Detect which cell encompasses the target text, then output its [X, Y] center coordinate. 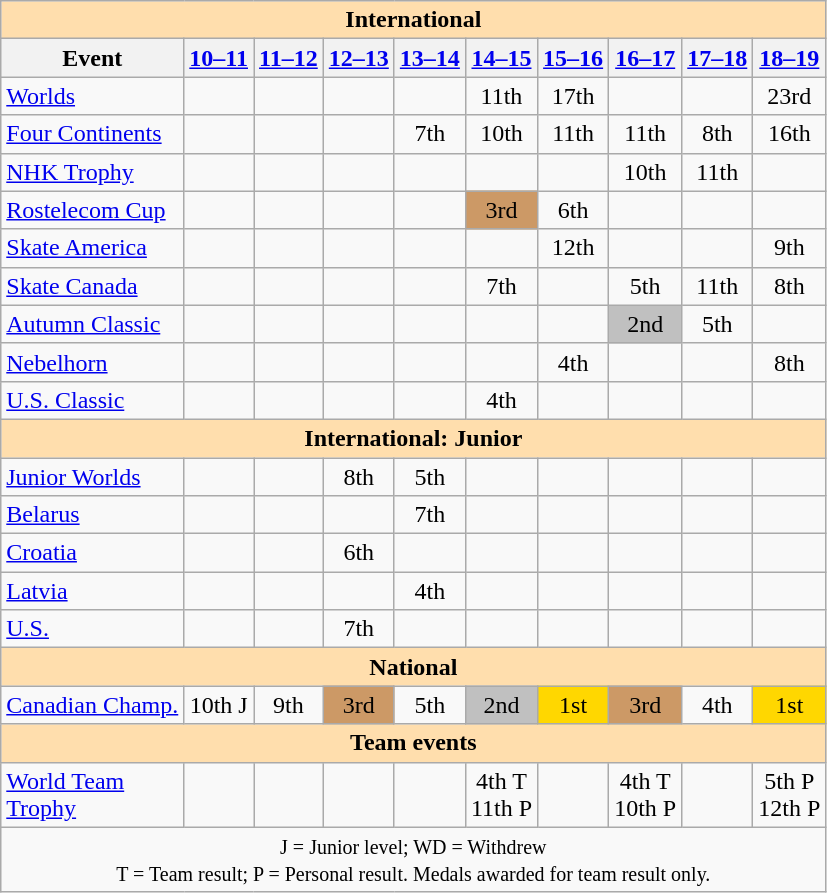
12th [574, 248]
J = Junior level; WD = Withdrew T = Team result; P = Personal result. Medals awarded for team result only. [414, 860]
10th J [219, 705]
Event [92, 58]
Skate America [92, 248]
16th [790, 134]
Canadian Champ. [92, 705]
12–13 [358, 58]
15–16 [574, 58]
Worlds [92, 96]
17–18 [718, 58]
NHK Trophy [92, 172]
Team events [414, 743]
4th T 10th P [646, 794]
10–11 [219, 58]
Latvia [92, 591]
Four Continents [92, 134]
International [414, 20]
16–17 [646, 58]
Rostelecom Cup [92, 210]
11–12 [289, 58]
World TeamTrophy [92, 794]
Junior Worlds [92, 477]
Croatia [92, 553]
Autumn Classic [92, 324]
U.S. [92, 629]
5th P 12th P [790, 794]
17th [574, 96]
4th T 11th P [501, 794]
International: Junior [414, 438]
14–15 [501, 58]
18–19 [790, 58]
National [414, 667]
23rd [790, 96]
Skate Canada [92, 286]
Nebelhorn [92, 362]
Belarus [92, 515]
U.S. Classic [92, 400]
13–14 [430, 58]
